Identify which cell holds the provided text, then report its (X, Y) central coordinate. 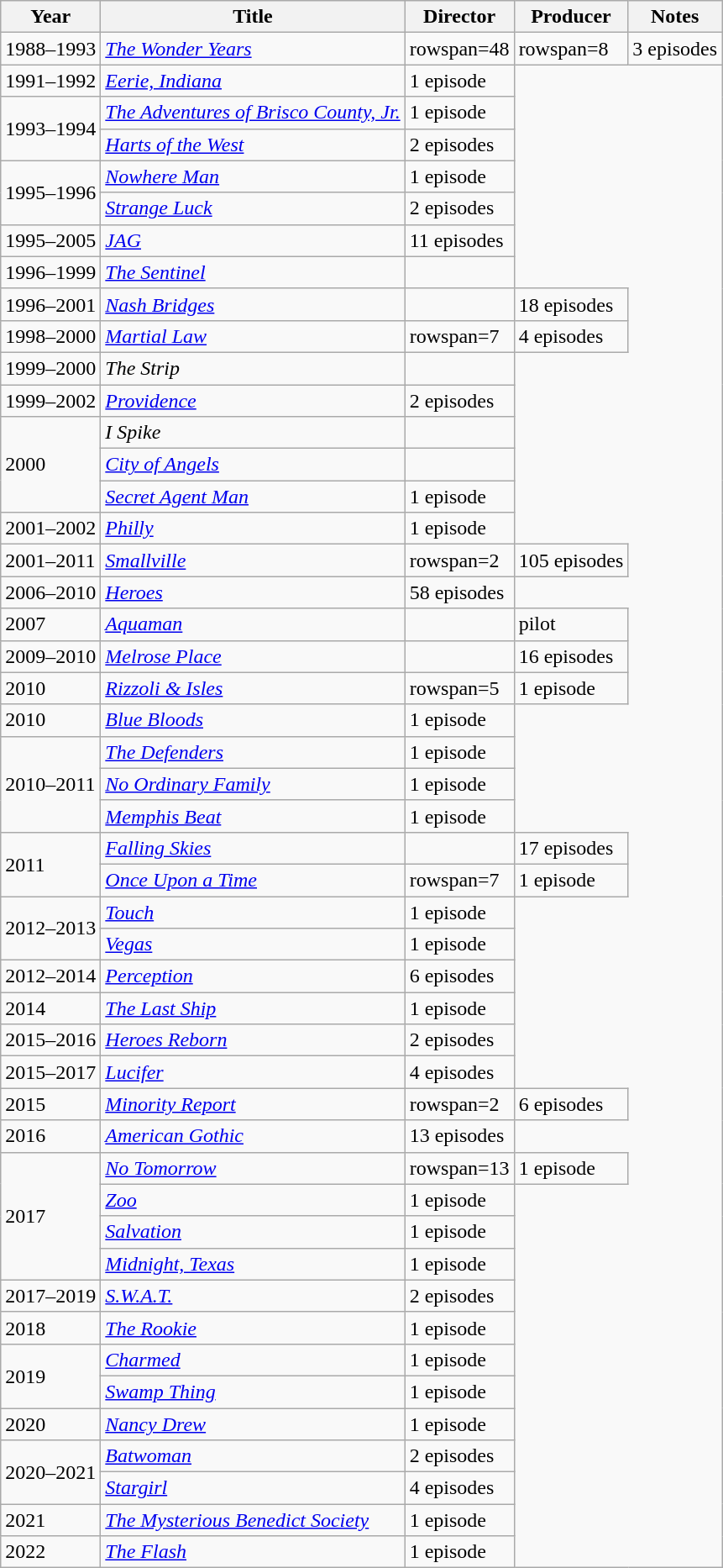
rowspan=13 (459, 1168)
Heroes Reborn (253, 1040)
Eerie, Indiana (253, 81)
The Last Ship (253, 1008)
13 episodes (459, 1136)
1991–1992 (50, 81)
City of Angels (253, 465)
2012–2013 (50, 928)
Producer (571, 17)
16 episodes (571, 656)
2006–2010 (50, 592)
rowspan=8 (571, 49)
2012–2014 (50, 976)
Year (50, 17)
Memphis Beat (253, 816)
2001–2002 (50, 529)
S.W.A.T. (253, 1296)
17 episodes (571, 848)
2020 (50, 1424)
3 episodes (675, 49)
2010–2011 (50, 784)
1995–2005 (50, 240)
2021 (50, 1520)
pilot (571, 624)
2020–2021 (50, 1472)
Heroes (253, 592)
Martial Law (253, 336)
The Strip (253, 368)
105 episodes (571, 560)
2011 (50, 864)
The Flash (253, 1552)
2009–2010 (50, 656)
I Spike (253, 433)
1988–1993 (50, 49)
Falling Skies (253, 848)
Minority Report (253, 1104)
Providence (253, 401)
Zoo (253, 1200)
Melrose Place (253, 656)
Touch (253, 912)
Nash Bridges (253, 304)
Stargirl (253, 1488)
rowspan=5 (459, 688)
Perception (253, 976)
2015 (50, 1104)
No Tomorrow (253, 1168)
1999–2000 (50, 368)
1996–1999 (50, 272)
1995–1996 (50, 192)
2015–2017 (50, 1072)
Swamp Thing (253, 1392)
Philly (253, 529)
2015–2016 (50, 1040)
Nowhere Man (253, 176)
2017 (50, 1216)
The Wonder Years (253, 49)
Nancy Drew (253, 1424)
Salvation (253, 1232)
Rizzoli & Isles (253, 688)
2017–2019 (50, 1296)
Director (459, 17)
1993–1994 (50, 129)
The Sentinel (253, 272)
2022 (50, 1552)
2007 (50, 624)
Lucifer (253, 1072)
Strange Luck (253, 208)
2001–2011 (50, 560)
Blue Bloods (253, 720)
The Rookie (253, 1328)
Secret Agent Man (253, 497)
2019 (50, 1376)
JAG (253, 240)
Notes (675, 17)
58 episodes (459, 592)
1999–2002 (50, 401)
The Mysterious Benedict Society (253, 1520)
Smallville (253, 560)
11 episodes (459, 240)
rowspan=48 (459, 49)
2016 (50, 1136)
Batwoman (253, 1456)
1996–2001 (50, 304)
No Ordinary Family (253, 784)
Vegas (253, 944)
Harts of the West (253, 145)
The Defenders (253, 752)
2018 (50, 1328)
Title (253, 17)
Charmed (253, 1360)
The Adventures of Brisco County, Jr. (253, 113)
Aquaman (253, 624)
Once Upon a Time (253, 880)
American Gothic (253, 1136)
Midnight, Texas (253, 1264)
2000 (50, 465)
2014 (50, 1008)
1998–2000 (50, 336)
18 episodes (571, 304)
